Scan for the cell matching the given text and deliver its (x, y) coordinate at center. 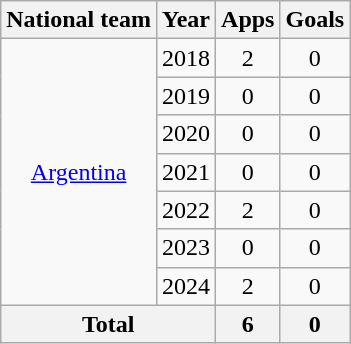
2022 (186, 210)
2024 (186, 286)
2020 (186, 134)
6 (248, 324)
2019 (186, 96)
National team (79, 20)
Goals (315, 20)
2018 (186, 58)
Total (108, 324)
2023 (186, 248)
Apps (248, 20)
2021 (186, 172)
Argentina (79, 172)
Year (186, 20)
